Return the [X, Y] coordinate for the center point of the cell that contains the specified text.  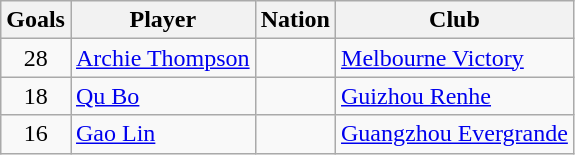
Qu Bo [162, 96]
18 [36, 96]
Gao Lin [162, 134]
Club [455, 20]
Guangzhou Evergrande [455, 134]
Guizhou Renhe [455, 96]
Archie Thompson [162, 58]
Player [162, 20]
28 [36, 58]
Nation [295, 20]
Goals [36, 20]
16 [36, 134]
Melbourne Victory [455, 58]
